Locate the cell with the specified text and output its (X, Y) center coordinate. 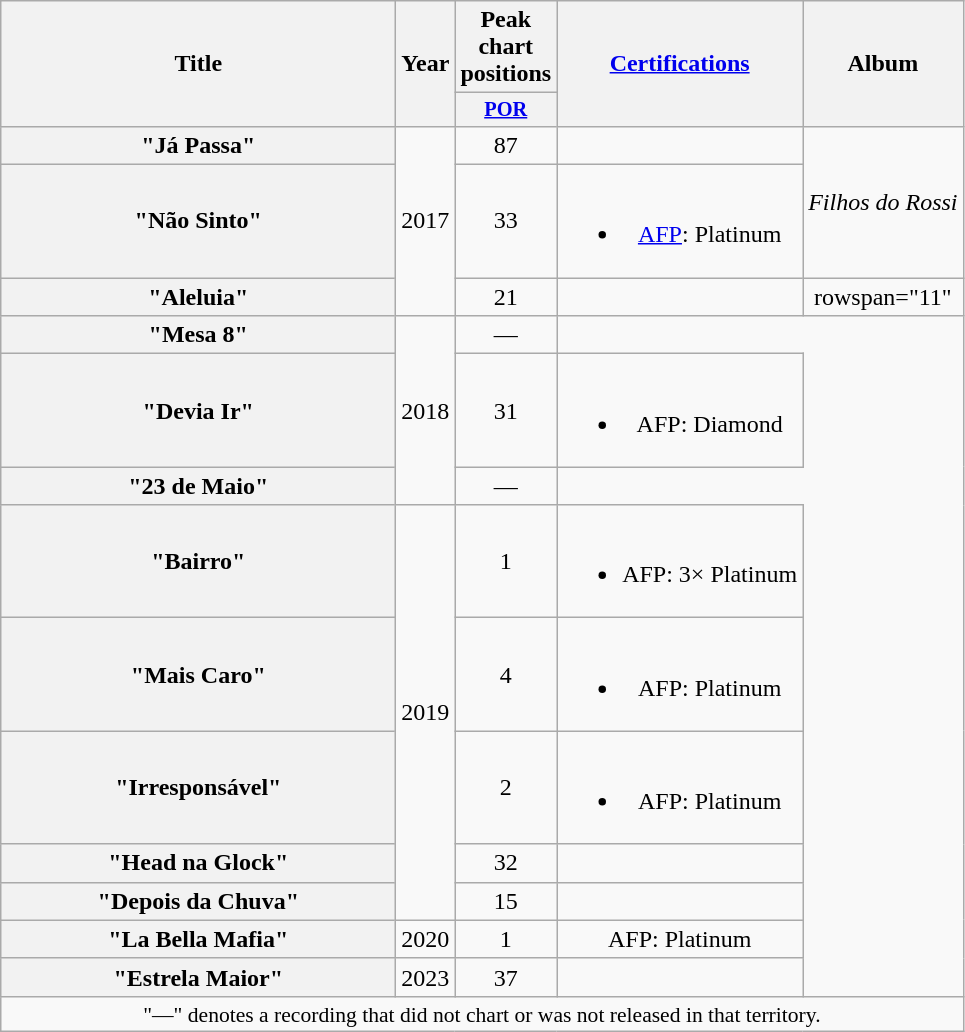
2023 (426, 977)
"23 de Maio" (198, 486)
"Estrela Maior" (198, 977)
2019 (426, 712)
"Aleluia" (198, 297)
4 (506, 674)
Peak chart positions (506, 47)
33 (506, 222)
POR (506, 110)
AFP: 3× Platinum (680, 562)
Year (426, 64)
AFP: Diamond (680, 410)
"Devia Ir" (198, 410)
2020 (426, 939)
"Depois da Chuva" (198, 901)
15 (506, 901)
37 (506, 977)
21 (506, 297)
"Mais Caro" (198, 674)
2018 (426, 410)
87 (506, 145)
"Mesa 8" (198, 335)
"Já Passa" (198, 145)
2 (506, 788)
2017 (426, 220)
Filhos do Rossi (883, 202)
32 (506, 863)
Album (883, 64)
31 (506, 410)
Title (198, 64)
"Bairro" (198, 562)
"La Bella Mafia" (198, 939)
"Irresponsável" (198, 788)
rowspan="11" (883, 297)
"Head na Glock" (198, 863)
"Não Sinto" (198, 222)
"—" denotes a recording that did not chart or was not released in that territory. (482, 1014)
Certifications (680, 64)
